Identify which cell holds the provided text, then report its (x, y) central coordinate. 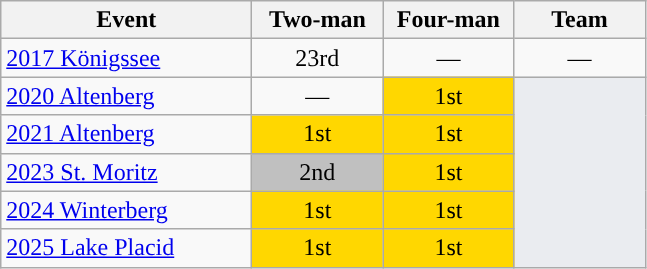
23rd (318, 58)
2021 Altenberg (126, 134)
2017 Königssee (126, 58)
2nd (318, 172)
2023 St. Moritz (126, 172)
Two-man (318, 20)
Four-man (448, 20)
2024 Winterberg (126, 210)
Team (580, 20)
2025 Lake Placid (126, 248)
2020 Altenberg (126, 96)
Event (126, 20)
